Capture the cell that displays the provided text and extract its [x, y] central coordinate. 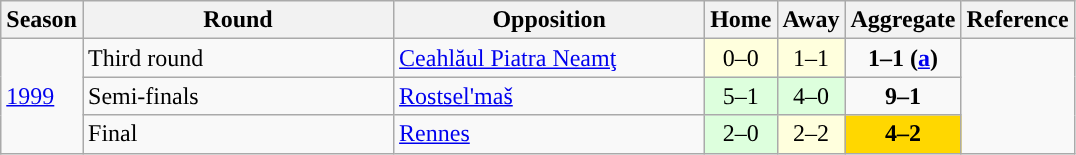
Rostsel'maš [550, 96]
Semi-finals [238, 96]
Third round [238, 58]
Final [238, 134]
4–0 [811, 96]
1–1 [811, 58]
Opposition [550, 20]
Season [42, 20]
Aggregate [903, 20]
2–2 [811, 134]
1–1 (a) [903, 58]
1999 [42, 96]
Rennes [550, 134]
4–2 [903, 134]
Reference [1018, 20]
Away [811, 20]
2–0 [741, 134]
5–1 [741, 96]
Ceahlăul Piatra Neamţ [550, 58]
Round [238, 20]
9–1 [903, 96]
0–0 [741, 58]
Home [741, 20]
